Provide the (X, Y) coordinate of the cell's center where the given text is located.  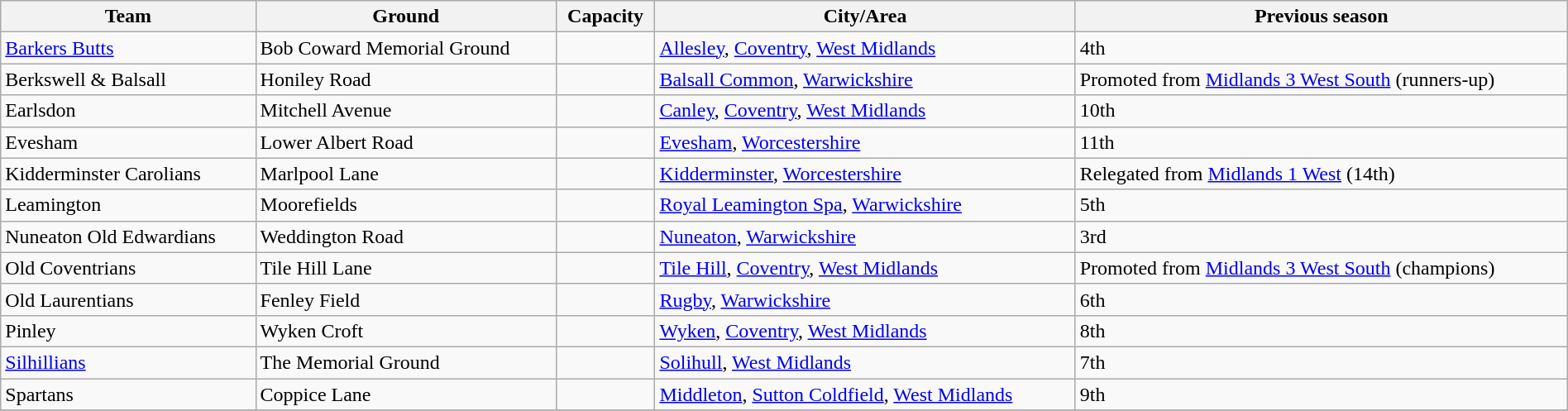
Bob Coward Memorial Ground (405, 48)
3rd (1322, 237)
4th (1322, 48)
Old Laurentians (128, 299)
7th (1322, 362)
Capacity (605, 17)
Old Coventrians (128, 268)
Promoted from Midlands 3 West South (runners-up) (1322, 79)
Pinley (128, 331)
8th (1322, 331)
Kidderminster, Worcestershire (865, 174)
Solihull, West Midlands (865, 362)
City/Area (865, 17)
Spartans (128, 394)
Coppice Lane (405, 394)
Tile Hill, Coventry, West Midlands (865, 268)
Balsall Common, Warwickshire (865, 79)
10th (1322, 111)
Kidderminster Carolians (128, 174)
Weddington Road (405, 237)
11th (1322, 142)
Wyken Croft (405, 331)
Rugby, Warwickshire (865, 299)
5th (1322, 205)
Canley, Coventry, West Midlands (865, 111)
Leamington (128, 205)
Berkswell & Balsall (128, 79)
Royal Leamington Spa, Warwickshire (865, 205)
Silhillians (128, 362)
Lower Albert Road (405, 142)
Moorefields (405, 205)
Wyken, Coventry, West Midlands (865, 331)
Earlsdon (128, 111)
Tile Hill Lane (405, 268)
Nuneaton Old Edwardians (128, 237)
Marlpool Lane (405, 174)
Relegated from Midlands 1 West (14th) (1322, 174)
Team (128, 17)
Mitchell Avenue (405, 111)
Previous season (1322, 17)
Ground (405, 17)
Evesham (128, 142)
Middleton, Sutton Coldfield, West Midlands (865, 394)
Barkers Butts (128, 48)
Nuneaton, Warwickshire (865, 237)
Fenley Field (405, 299)
9th (1322, 394)
Promoted from Midlands 3 West South (champions) (1322, 268)
Honiley Road (405, 79)
Evesham, Worcestershire (865, 142)
Allesley, Coventry, West Midlands (865, 48)
6th (1322, 299)
The Memorial Ground (405, 362)
